From the cell containing the given text, extract its center point as [X, Y] coordinate. 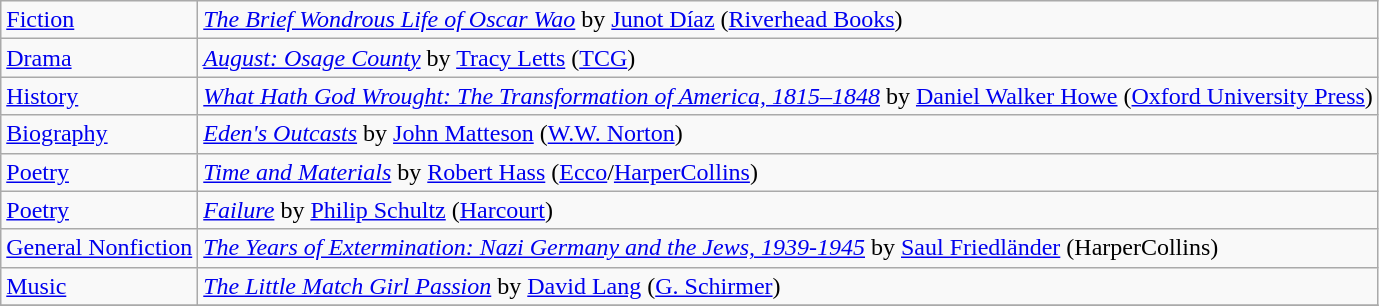
Fiction [100, 20]
What Hath God Wrought: The Transformation of America, 1815–1848 by Daniel Walker Howe (Oxford University Press) [788, 96]
The Brief Wondrous Life of Oscar Wao by Junot Díaz (Riverhead Books) [788, 20]
History [100, 96]
Eden's Outcasts by John Matteson (W.W. Norton) [788, 134]
Music [100, 286]
Time and Materials by Robert Hass (Ecco/HarperCollins) [788, 172]
The Little Match Girl Passion by David Lang (G. Schirmer) [788, 286]
August: Osage County by Tracy Letts (TCG) [788, 58]
Failure by Philip Schultz (Harcourt) [788, 210]
The Years of Extermination: Nazi Germany and the Jews, 1939-1945 by Saul Friedländer (HarperCollins) [788, 248]
Drama [100, 58]
General Nonfiction [100, 248]
Biography [100, 134]
